Scan for the cell matching the given text and deliver its (X, Y) coordinate at center. 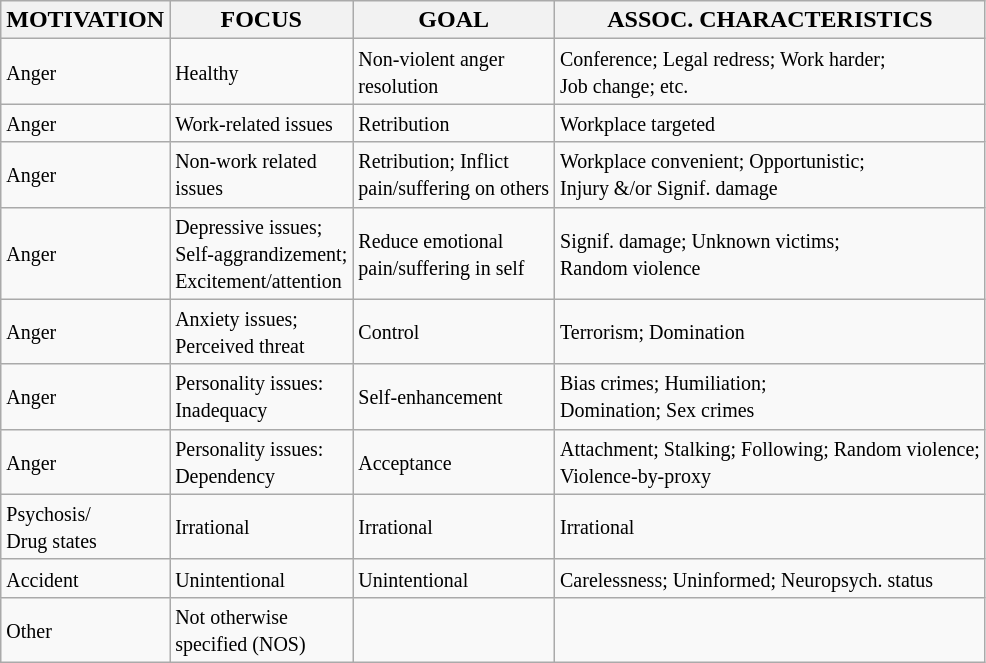
Personality issues:Dependency (262, 462)
Bias crimes; Humiliation;Domination; Sex crimes (770, 396)
ASSOC. CHARACTERISTICS (770, 20)
Accident (86, 578)
Terrorism; Domination (770, 332)
Personality issues:Inadequacy (262, 396)
Workplace targeted (770, 123)
Conference; Legal redress; Work harder;Job change; etc. (770, 72)
Non-work relatedissues (262, 174)
Healthy (262, 72)
Other (86, 630)
FOCUS (262, 20)
Carelessness; Uninformed; Neuropsych. status (770, 578)
Reduce emotionalpain/suffering in self (454, 253)
Workplace convenient; Opportunistic;Injury &/or Signif. damage (770, 174)
Non-violent angerresolution (454, 72)
GOAL (454, 20)
Control (454, 332)
Work-related issues (262, 123)
Self-enhancement (454, 396)
MOTIVATION (86, 20)
Acceptance (454, 462)
Retribution (454, 123)
Not otherwisespecified (NOS) (262, 630)
Depressive issues;Self-aggrandizement;Excitement/attention (262, 253)
Anxiety issues;Perceived threat (262, 332)
Signif. damage; Unknown victims;Random violence (770, 253)
Attachment; Stalking; Following; Random violence;Violence-by-proxy (770, 462)
Retribution; Inflictpain/suffering on others (454, 174)
Psychosis/Drug states (86, 526)
